Extract the (X, Y) coordinate from the center of the cell holding the provided text.  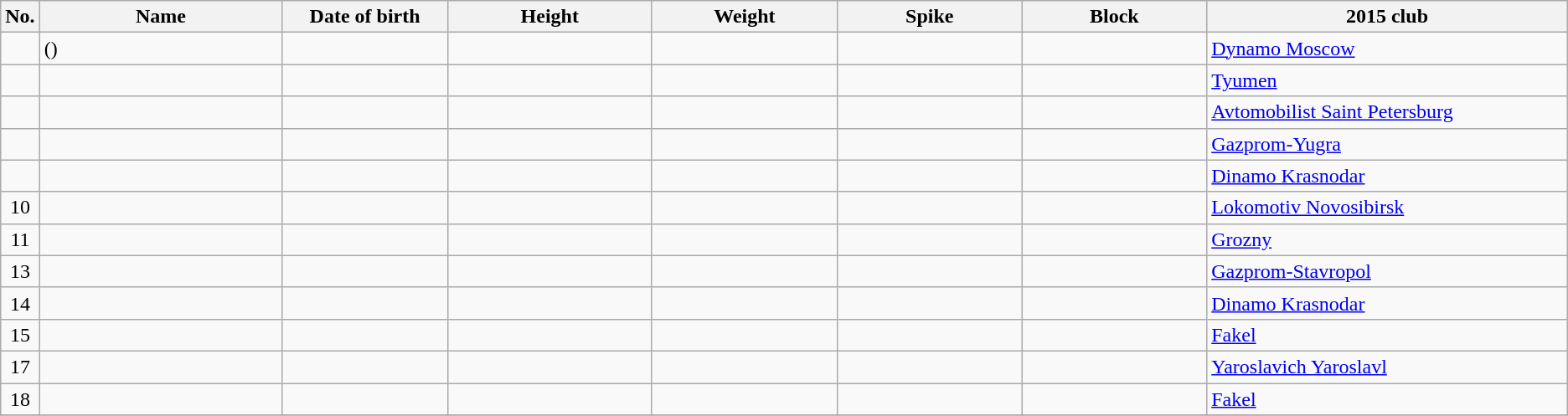
18 (20, 399)
14 (20, 303)
Spike (930, 17)
11 (20, 239)
13 (20, 271)
17 (20, 367)
Yaroslavich Yaroslavl (1387, 367)
() (161, 49)
Block (1114, 17)
10 (20, 208)
Grozny (1387, 239)
2015 club (1387, 17)
Lokomotiv Novosibirsk (1387, 208)
Gazprom-Yugra (1387, 144)
No. (20, 17)
Dynamo Moscow (1387, 49)
Gazprom-Stavropol (1387, 271)
Avtomobilist Saint Petersburg (1387, 112)
Tyumen (1387, 80)
Weight (744, 17)
15 (20, 335)
Date of birth (365, 17)
Name (161, 17)
Height (549, 17)
